Pinpoint the cell where the given text exists, returning its [x, y] midpoint coordinate. 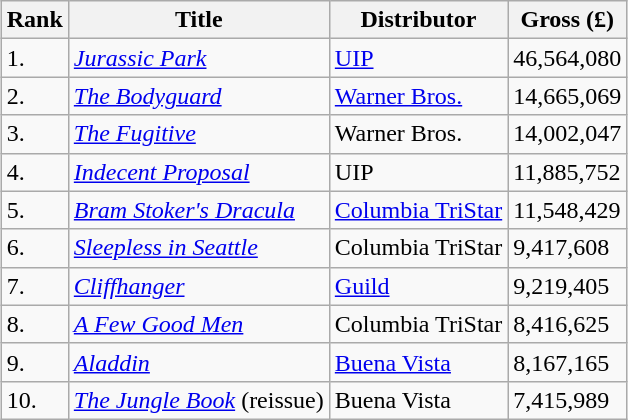
The Jungle Book (reissue) [198, 400]
Gross (£) [568, 20]
Aladdin [198, 362]
14,665,069 [568, 96]
11,548,429 [568, 210]
The Bodyguard [198, 96]
11,885,752 [568, 172]
9. [34, 362]
5. [34, 210]
9,219,405 [568, 286]
8,167,165 [568, 362]
7,415,989 [568, 400]
14,002,047 [568, 134]
Sleepless in Seattle [198, 248]
7. [34, 286]
Jurassic Park [198, 58]
Rank [34, 20]
The Fugitive [198, 134]
Guild [418, 286]
Distributor [418, 20]
6. [34, 248]
Indecent Proposal [198, 172]
1. [34, 58]
4. [34, 172]
Cliffhanger [198, 286]
Title [198, 20]
Bram Stoker's Dracula [198, 210]
10. [34, 400]
46,564,080 [568, 58]
8. [34, 324]
2. [34, 96]
3. [34, 134]
8,416,625 [568, 324]
A Few Good Men [198, 324]
9,417,608 [568, 248]
